Scan for the cell matching the given text and deliver its [x, y] coordinate at center. 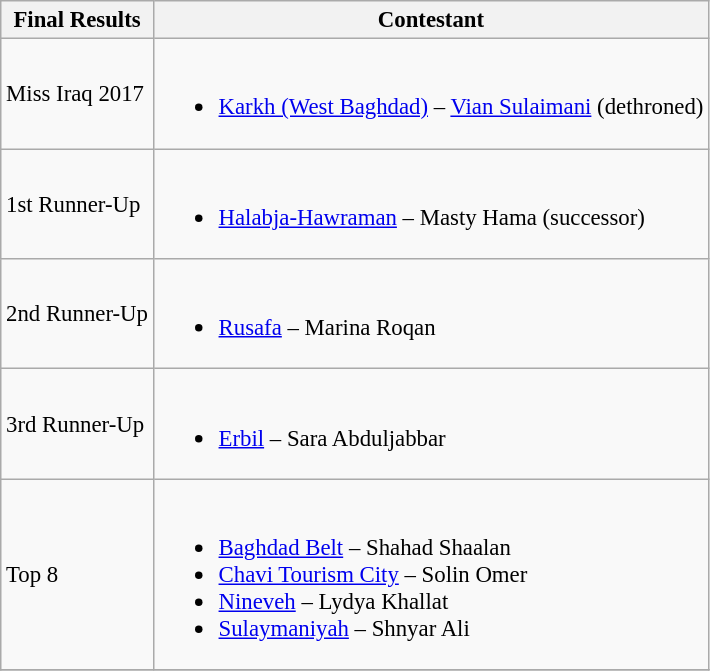
Halabja-Hawraman – Masty Hama (successor) [430, 204]
1st Runner-Up [78, 204]
Miss Iraq 2017 [78, 94]
Top 8 [78, 574]
3rd Runner-Up [78, 424]
Baghdad Belt – Shahad ShaalanChavi Tourism City – Solin OmerNineveh – Lydya KhallatSulaymaniyah – Shnyar Ali [430, 574]
Rusafa – Marina Roqan [430, 314]
Erbil – Sara Abduljabbar [430, 424]
Karkh (West Baghdad) – Vian Sulaimani (dethroned) [430, 94]
2nd Runner-Up [78, 314]
Final Results [78, 20]
Contestant [430, 20]
